Capture the cell that displays the provided text and extract its (X, Y) central coordinate. 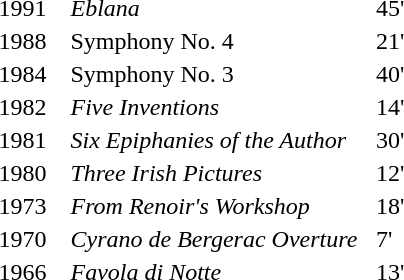
From Renoir's Workshop (220, 206)
Five Inventions (220, 107)
Three Irish Pictures (220, 173)
Six Epiphanies of the Author (220, 140)
Symphony No. 4 (220, 41)
Cyrano de Bergerac Overture (220, 239)
Symphony No. 3 (220, 74)
